Determine the (x, y) coordinate at the center of the cell enclosing the given text.  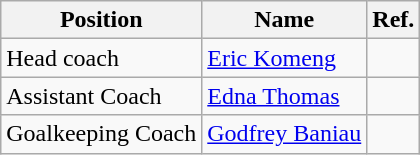
Ref. (394, 20)
Edna Thomas (284, 96)
Godfrey Baniau (284, 134)
Name (284, 20)
Head coach (102, 58)
Assistant Coach (102, 96)
Position (102, 20)
Eric Komeng (284, 58)
Goalkeeping Coach (102, 134)
